Determine the [X, Y] coordinate at the center of the cell enclosing the given text.  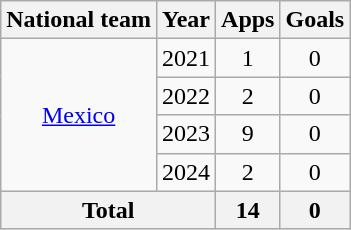
2021 [186, 58]
National team [79, 20]
Year [186, 20]
Apps [248, 20]
9 [248, 134]
Mexico [79, 115]
1 [248, 58]
14 [248, 210]
2024 [186, 172]
2023 [186, 134]
2022 [186, 96]
Goals [315, 20]
Total [108, 210]
